Pinpoint the cell where the given text exists, returning its (x, y) midpoint coordinate. 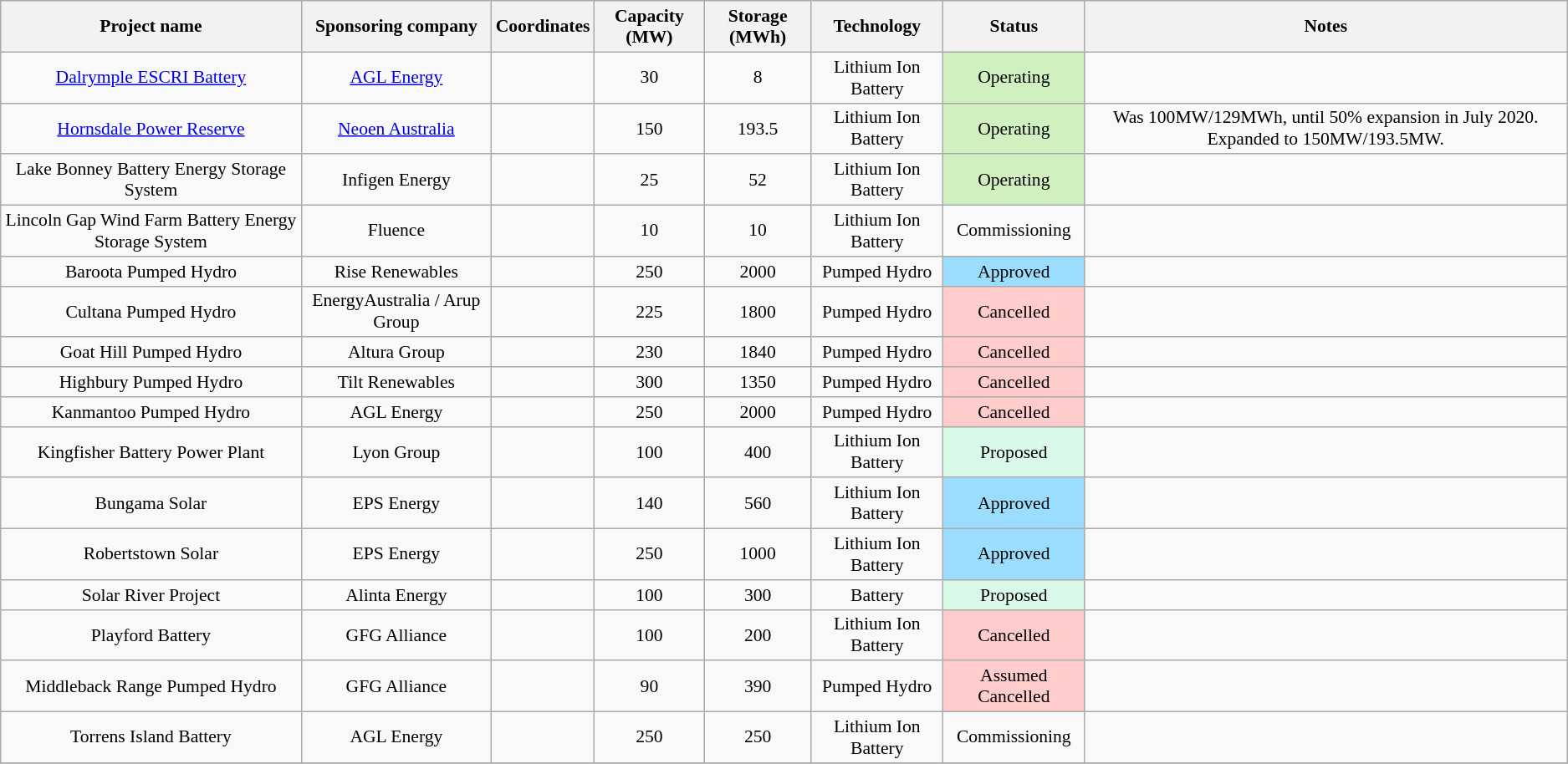
Battery (877, 595)
Tilt Renewables (396, 382)
Lake Bonney Battery Energy Storage System (151, 181)
EnergyAustralia / Arup Group (396, 311)
1800 (758, 311)
8 (758, 77)
Lyon Group (396, 451)
150 (649, 129)
Rise Renewables (396, 272)
30 (649, 77)
140 (649, 503)
Coordinates (544, 27)
Bungama Solar (151, 503)
Highbury Pumped Hydro (151, 382)
Altura Group (396, 353)
25 (649, 181)
225 (649, 311)
Capacity (MW) (649, 27)
Assumed Cancelled (1014, 687)
200 (758, 635)
90 (649, 687)
Project name (151, 27)
Was 100MW/129MWh, until 50% expansion in July 2020. Expanded to 150MW/193.5MW. (1326, 129)
Kingfisher Battery Power Plant (151, 451)
Sponsoring company (396, 27)
Kanmantoo Pumped Hydro (151, 412)
Dalrymple ESCRI Battery (151, 77)
Cultana Pumped Hydro (151, 311)
Hornsdale Power Reserve (151, 129)
1000 (758, 555)
Baroota Pumped Hydro (151, 272)
Lincoln Gap Wind Farm Battery Energy Storage System (151, 231)
Torrens Island Battery (151, 737)
Storage (MWh) (758, 27)
560 (758, 503)
Status (1014, 27)
Playford Battery (151, 635)
230 (649, 353)
Alinta Energy (396, 595)
Neoen Australia (396, 129)
52 (758, 181)
400 (758, 451)
1840 (758, 353)
Fluence (396, 231)
Technology (877, 27)
Middleback Range Pumped Hydro (151, 687)
1350 (758, 382)
Infigen Energy (396, 181)
Solar River Project (151, 595)
193.5 (758, 129)
Goat Hill Pumped Hydro (151, 353)
390 (758, 687)
Robertstown Solar (151, 555)
Notes (1326, 27)
